Find where the given text appears and provide that cell's center as (X, Y) coordinate. 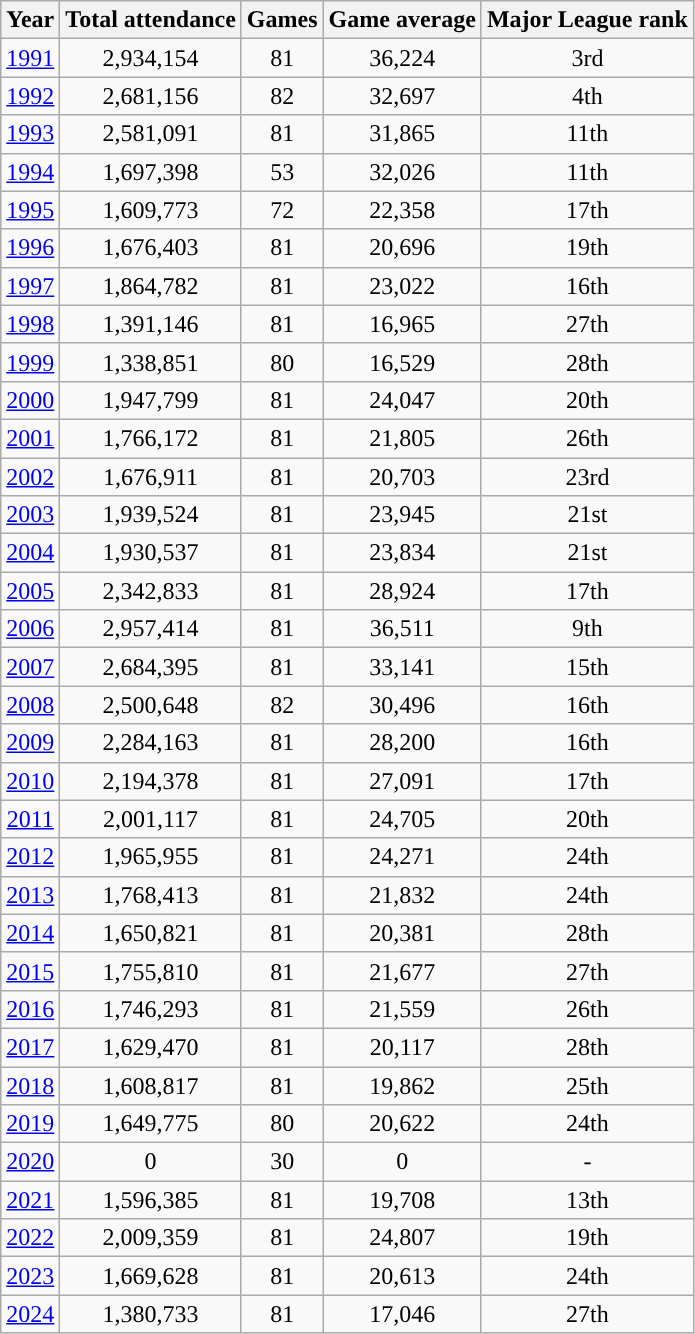
2015 (30, 971)
2005 (30, 591)
Year (30, 20)
2011 (30, 819)
2019 (30, 1124)
1,930,537 (151, 553)
20,613 (402, 1276)
21,805 (402, 438)
1,596,385 (151, 1200)
2020 (30, 1162)
2000 (30, 400)
- (587, 1162)
19,862 (402, 1085)
1992 (30, 96)
1,676,403 (151, 248)
21,559 (402, 1009)
2012 (30, 857)
1,766,172 (151, 438)
1,338,851 (151, 362)
2,194,378 (151, 781)
1,755,810 (151, 971)
2,001,117 (151, 819)
2001 (30, 438)
1,669,628 (151, 1276)
1991 (30, 58)
72 (282, 210)
2,934,154 (151, 58)
30 (282, 1162)
2008 (30, 705)
9th (587, 629)
1,380,733 (151, 1314)
1998 (30, 324)
2007 (30, 667)
2006 (30, 629)
2,284,163 (151, 743)
28,200 (402, 743)
2,500,648 (151, 705)
20,703 (402, 477)
17,046 (402, 1314)
Major League rank (587, 20)
1,939,524 (151, 515)
2,581,091 (151, 134)
1,649,775 (151, 1124)
Total attendance (151, 20)
1999 (30, 362)
13th (587, 1200)
32,026 (402, 172)
24,807 (402, 1238)
25th (587, 1085)
1995 (30, 210)
21,832 (402, 895)
15th (587, 667)
1,629,470 (151, 1047)
1,609,773 (151, 210)
1,391,146 (151, 324)
28,924 (402, 591)
2010 (30, 781)
24,705 (402, 819)
1,608,817 (151, 1085)
16,965 (402, 324)
1,697,398 (151, 172)
2002 (30, 477)
1,965,955 (151, 857)
1,768,413 (151, 895)
53 (282, 172)
36,224 (402, 58)
Games (282, 20)
23,834 (402, 553)
23,945 (402, 515)
2018 (30, 1085)
20,622 (402, 1124)
2,009,359 (151, 1238)
20,381 (402, 933)
2024 (30, 1314)
2022 (30, 1238)
1,864,782 (151, 286)
2021 (30, 1200)
2,342,833 (151, 591)
32,697 (402, 96)
2023 (30, 1276)
20,117 (402, 1047)
2013 (30, 895)
1993 (30, 134)
4th (587, 96)
Game average (402, 20)
1994 (30, 172)
23rd (587, 477)
30,496 (402, 705)
2,681,156 (151, 96)
1997 (30, 286)
1,650,821 (151, 933)
2016 (30, 1009)
1,746,293 (151, 1009)
2,957,414 (151, 629)
3rd (587, 58)
16,529 (402, 362)
27,091 (402, 781)
20,696 (402, 248)
2014 (30, 933)
1,947,799 (151, 400)
1,676,911 (151, 477)
23,022 (402, 286)
21,677 (402, 971)
2009 (30, 743)
31,865 (402, 134)
1996 (30, 248)
2004 (30, 553)
2003 (30, 515)
19,708 (402, 1200)
24,271 (402, 857)
24,047 (402, 400)
33,141 (402, 667)
2017 (30, 1047)
36,511 (402, 629)
2,684,395 (151, 667)
22,358 (402, 210)
